Return [X, Y] of the center of cell containing provided text 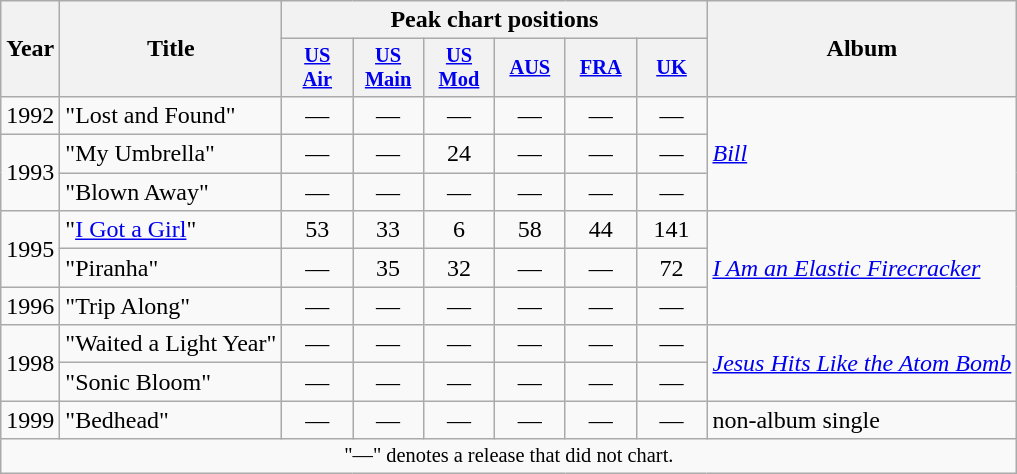
1999 [30, 420]
"Piranha" [171, 268]
1993 [30, 173]
"Trip Along" [171, 306]
35 [388, 268]
1992 [30, 115]
"Sonic Bloom" [171, 382]
UK [672, 68]
1996 [30, 306]
141 [672, 230]
Year [30, 49]
"Waited a Light Year" [171, 344]
32 [460, 268]
FRA [600, 68]
Title [171, 49]
44 [600, 230]
Bill [862, 153]
6 [460, 230]
"My Umbrella" [171, 154]
"I Got a Girl" [171, 230]
I Am an Elastic Firecracker [862, 268]
"Lost and Found" [171, 115]
Jesus Hits Like the Atom Bomb [862, 363]
"—" denotes a release that did not chart. [509, 456]
Album [862, 49]
"Blown Away" [171, 192]
USAir [318, 68]
58 [530, 230]
AUS [530, 68]
1998 [30, 363]
non-album single [862, 420]
72 [672, 268]
USMod [460, 68]
Peak chart positions [494, 20]
1995 [30, 249]
24 [460, 154]
"Bedhead" [171, 420]
USMain [388, 68]
33 [388, 230]
53 [318, 230]
